Output the [x, y] coordinate of the center of the cell containing the given text.  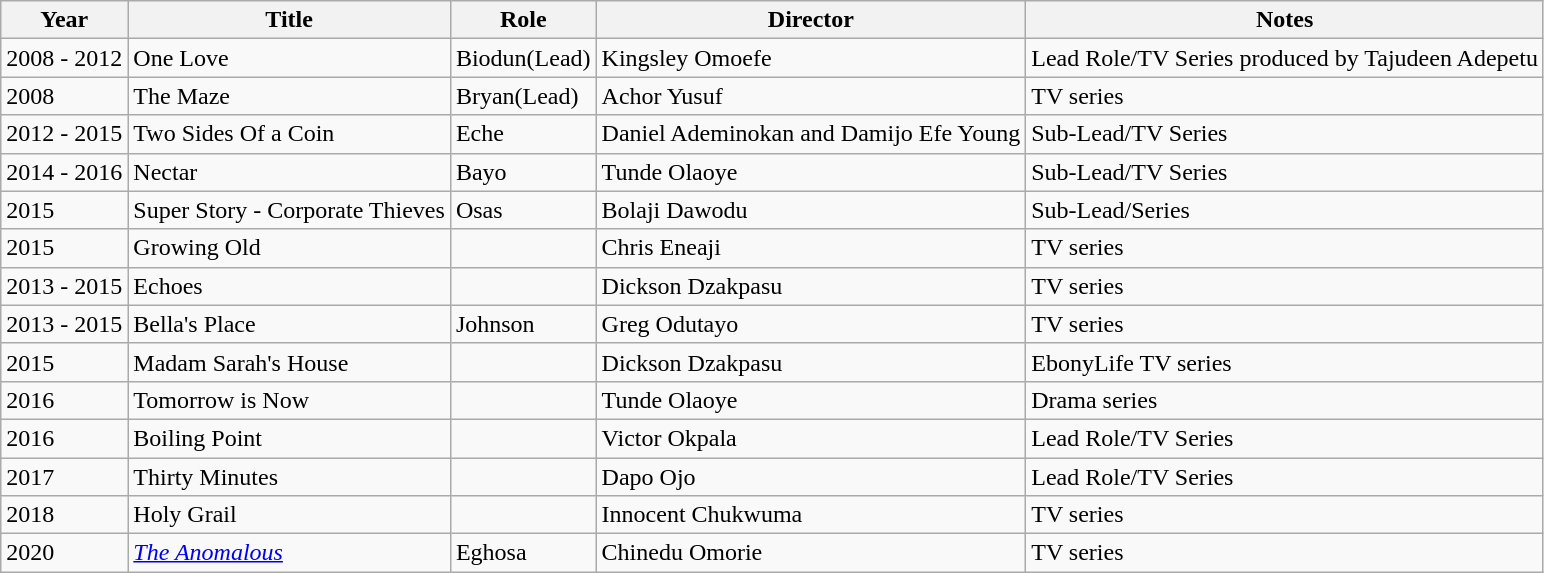
Two Sides Of a Coin [290, 134]
Nectar [290, 172]
Innocent Chukwuma [811, 515]
Growing Old [290, 248]
Johnson [523, 324]
Drama series [1285, 400]
Greg Odutayo [811, 324]
Eche [523, 134]
Role [523, 20]
Super Story - Corporate Thieves [290, 210]
EbonyLife TV series [1285, 362]
Osas [523, 210]
Holy Grail [290, 515]
Dapo Ojo [811, 477]
2017 [64, 477]
2014 - 2016 [64, 172]
The Anomalous [290, 553]
Year [64, 20]
Achor Yusuf [811, 96]
Bella's Place [290, 324]
Daniel Ademinokan and Damijo Efe Young [811, 134]
Madam Sarah's House [290, 362]
Bayo [523, 172]
2018 [64, 515]
Chris Eneaji [811, 248]
2008 - 2012 [64, 58]
Echoes [290, 286]
Bryan(Lead) [523, 96]
Tomorrow is Now [290, 400]
Boiling Point [290, 438]
Notes [1285, 20]
Bolaji Dawodu [811, 210]
Director [811, 20]
Kingsley Omoefe [811, 58]
Biodun(Lead) [523, 58]
Thirty Minutes [290, 477]
Lead Role/TV Series produced by Tajudeen Adepetu [1285, 58]
One Love [290, 58]
2012 - 2015 [64, 134]
2020 [64, 553]
Chinedu Omorie [811, 553]
Victor Okpala [811, 438]
The Maze [290, 96]
Sub-Lead/Series [1285, 210]
2008 [64, 96]
Title [290, 20]
Eghosa [523, 553]
